Scan for the cell matching the given text and deliver its (X, Y) coordinate at center. 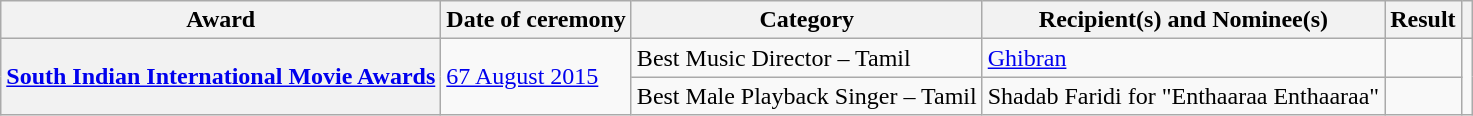
Best Music Director – Tamil (806, 58)
Result (1423, 20)
Award (221, 20)
Best Male Playback Singer – Tamil (806, 96)
Recipient(s) and Nominee(s) (1183, 20)
Date of ceremony (536, 20)
Ghibran (1183, 58)
Category (806, 20)
Shadab Faridi for "Enthaaraa Enthaaraa" (1183, 96)
South Indian International Movie Awards (221, 77)
67 August 2015 (536, 77)
